Output the (x, y) coordinate of the center of the cell containing the given text.  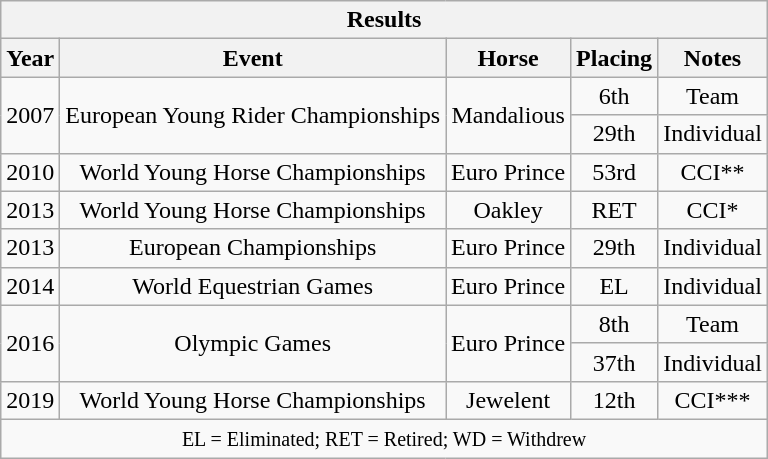
Results (384, 20)
2007 (30, 115)
Placing (614, 58)
Year (30, 58)
Mandalious (508, 115)
2010 (30, 172)
CCI* (713, 210)
2019 (30, 400)
8th (614, 324)
Olympic Games (253, 343)
EL (614, 286)
World Equestrian Games (253, 286)
6th (614, 96)
CCI** (713, 172)
2016 (30, 343)
Jewelent (508, 400)
53rd (614, 172)
European Young Rider Championships (253, 115)
Notes (713, 58)
CCI*** (713, 400)
Horse (508, 58)
12th (614, 400)
37th (614, 362)
Oakley (508, 210)
EL = Eliminated; RET = Retired; WD = Withdrew (384, 438)
Event (253, 58)
RET (614, 210)
European Championships (253, 248)
2014 (30, 286)
